Pinpoint the cell where the given text exists, returning its [x, y] midpoint coordinate. 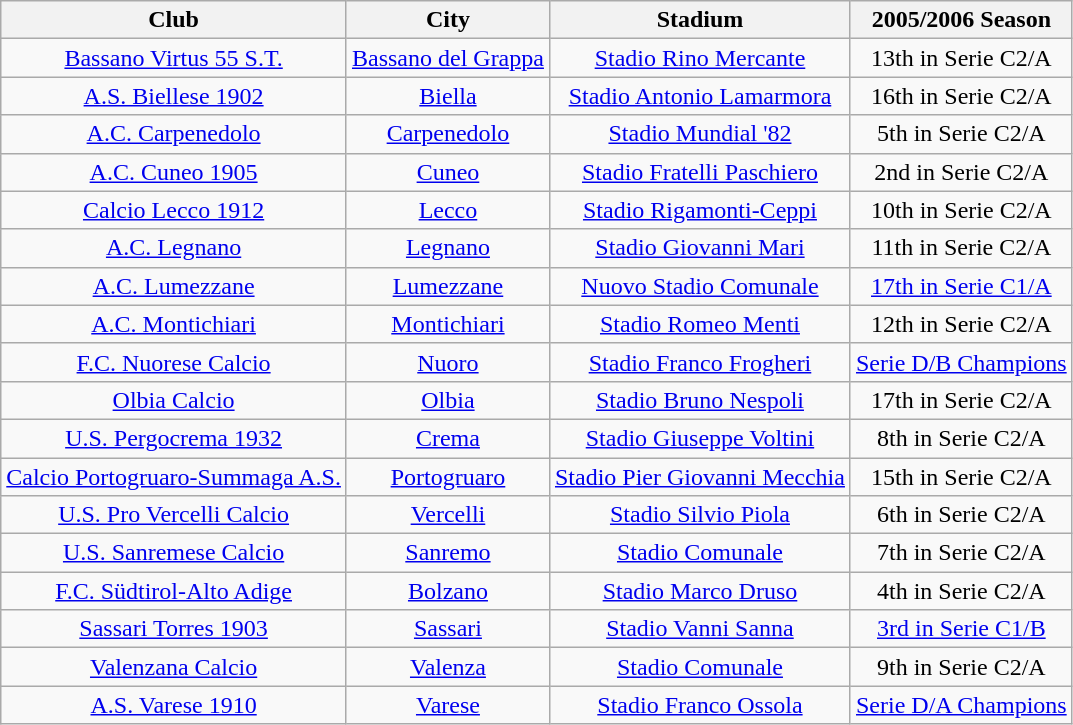
F.C. Nuorese Calcio [174, 362]
Stadio Marco Druso [700, 591]
8th in Serie C2/A [961, 438]
Bolzano [448, 591]
5th in Serie C2/A [961, 134]
Stadio Romeo Menti [700, 324]
F.C. Südtirol-Alto Adige [174, 591]
17th in Serie C1/A [961, 286]
Stadio Franco Frogheri [700, 362]
3rd in Serie C1/B [961, 629]
Montichiari [448, 324]
10th in Serie C2/A [961, 210]
16th in Serie C2/A [961, 96]
Stadio Rino Mercante [700, 58]
Olbia [448, 400]
Stadio Mundial '82 [700, 134]
Stadio Rigamonti-Ceppi [700, 210]
Calcio Lecco 1912 [174, 210]
6th in Serie C2/A [961, 515]
Varese [448, 705]
City [448, 20]
Stadio Franco Ossola [700, 705]
Sassari Torres 1903 [174, 629]
7th in Serie C2/A [961, 553]
Stadio Pier Giovanni Mecchia [700, 477]
Serie D/B Champions [961, 362]
Stadio Giovanni Mari [700, 248]
2005/2006 Season [961, 20]
Stadio Antonio Lamarmora [700, 96]
13th in Serie C2/A [961, 58]
Serie D/A Champions [961, 705]
Stadium [700, 20]
A.S. Biellese 1902 [174, 96]
Sassari [448, 629]
Lumezzane [448, 286]
Nuovo Stadio Comunale [700, 286]
15th in Serie C2/A [961, 477]
A.S. Varese 1910 [174, 705]
12th in Serie C2/A [961, 324]
Stadio Vanni Sanna [700, 629]
Legnano [448, 248]
Biella [448, 96]
Stadio Giuseppe Voltini [700, 438]
Calcio Portogruaro-Summaga A.S. [174, 477]
A.C. Cuneo 1905 [174, 172]
Valenzana Calcio [174, 667]
Bassano del Grappa [448, 58]
Portogruaro [448, 477]
Nuoro [448, 362]
U.S. Sanremese Calcio [174, 553]
Olbia Calcio [174, 400]
Stadio Fratelli Paschiero [700, 172]
Crema [448, 438]
U.S. Pro Vercelli Calcio [174, 515]
Bassano Virtus 55 S.T. [174, 58]
Valenza [448, 667]
Lecco [448, 210]
11th in Serie C2/A [961, 248]
A.C. Lumezzane [174, 286]
2nd in Serie C2/A [961, 172]
Vercelli [448, 515]
Carpenedolo [448, 134]
Cuneo [448, 172]
A.C. Carpenedolo [174, 134]
4th in Serie C2/A [961, 591]
U.S. Pergocrema 1932 [174, 438]
A.C. Montichiari [174, 324]
Club [174, 20]
Sanremo [448, 553]
17th in Serie C2/A [961, 400]
A.C. Legnano [174, 248]
9th in Serie C2/A [961, 667]
Stadio Bruno Nespoli [700, 400]
Stadio Silvio Piola [700, 515]
